Identify which cell holds the provided text, then report its (x, y) central coordinate. 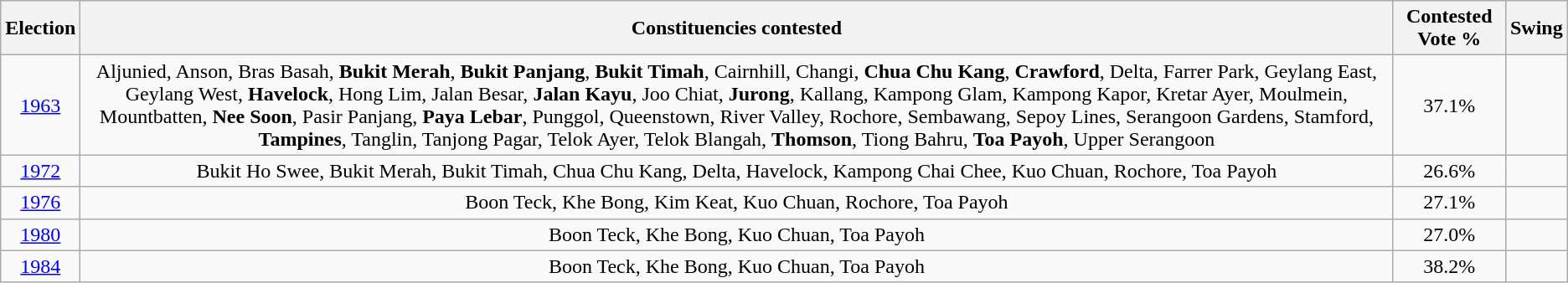
Bukit Ho Swee, Bukit Merah, Bukit Timah, Chua Chu Kang, Delta, Havelock, Kampong Chai Chee, Kuo Chuan, Rochore, Toa Payoh (737, 171)
37.1% (1449, 105)
1972 (40, 171)
Contested Vote % (1449, 28)
1980 (40, 234)
26.6% (1449, 171)
1984 (40, 266)
38.2% (1449, 266)
Boon Teck, Khe Bong, Kim Keat, Kuo Chuan, Rochore, Toa Payoh (737, 203)
Swing (1536, 28)
27.0% (1449, 234)
Election (40, 28)
1963 (40, 105)
Constituencies contested (737, 28)
1976 (40, 203)
27.1% (1449, 203)
